Find where the given text appears and provide that cell's center as [X, Y] coordinate. 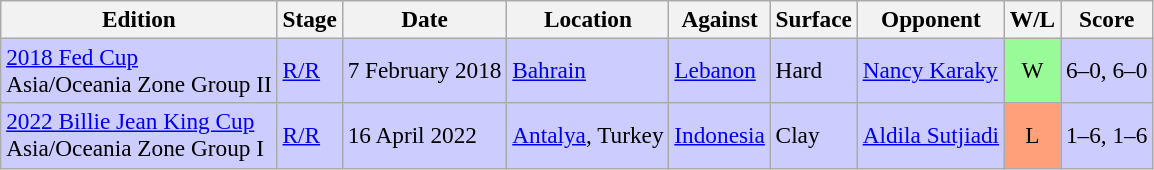
L [1032, 136]
Against [720, 19]
2018 Fed Cup Asia/Oceania Zone Group II [139, 70]
Date [424, 19]
Location [588, 19]
Stage [310, 19]
W/L [1032, 19]
Surface [814, 19]
1–6, 1–6 [1107, 136]
Score [1107, 19]
Indonesia [720, 136]
Antalya, Turkey [588, 136]
6–0, 6–0 [1107, 70]
Hard [814, 70]
2022 Billie Jean King Cup Asia/Oceania Zone Group I [139, 136]
Opponent [930, 19]
Bahrain [588, 70]
16 April 2022 [424, 136]
7 February 2018 [424, 70]
Lebanon [720, 70]
Edition [139, 19]
W [1032, 70]
Aldila Sutjiadi [930, 136]
Clay [814, 136]
Nancy Karaky [930, 70]
